Return the [X, Y] coordinate for the center point of the cell that contains the specified text.  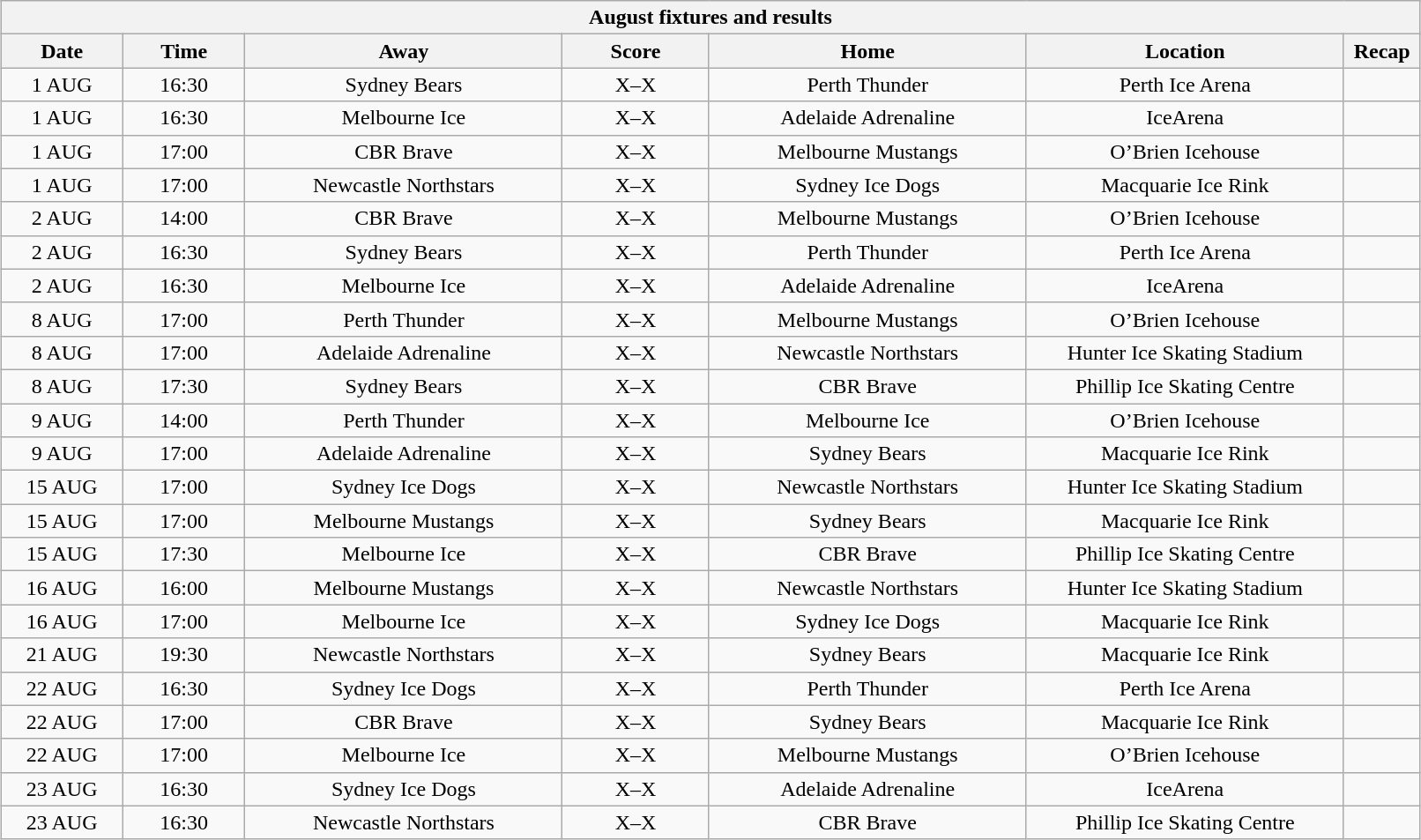
16:00 [183, 588]
21 AUG [62, 655]
Recap [1382, 51]
Score [636, 51]
Away [404, 51]
19:30 [183, 655]
Time [183, 51]
August fixtures and results [710, 18]
Location [1185, 51]
Date [62, 51]
Home [867, 51]
